Detect which cell encompasses the target text, then output its [x, y] center coordinate. 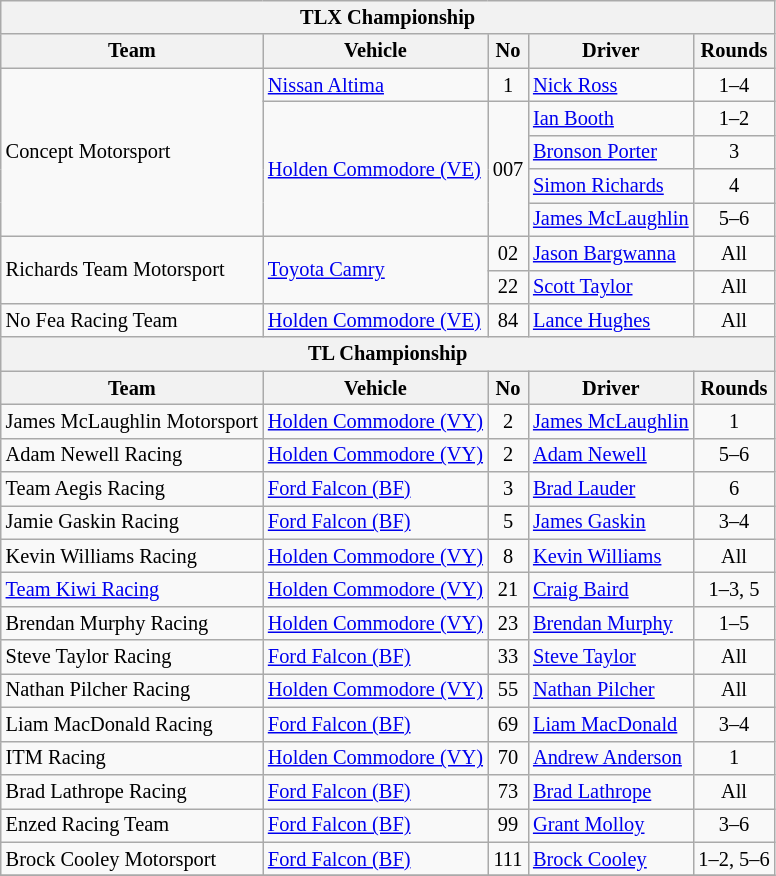
Lance Hughes [610, 320]
James McLaughlin Motorsport [132, 421]
70 [508, 758]
Nathan Pilcher Racing [132, 690]
22 [508, 287]
Nick Ross [610, 85]
99 [508, 825]
Liam MacDonald Racing [132, 724]
73 [508, 791]
TL Championship [388, 354]
111 [508, 859]
Adam Newell [610, 455]
Richards Team Motorsport [132, 270]
1–4 [734, 85]
Nissan Altima [376, 85]
Brad Lathrope [610, 791]
Steve Taylor Racing [132, 657]
1–2, 5–6 [734, 859]
Brad Lathrope Racing [132, 791]
Ian Booth [610, 118]
Adam Newell Racing [132, 455]
3–6 [734, 825]
007 [508, 168]
Scott Taylor [610, 287]
Kevin Williams [610, 556]
Liam MacDonald [610, 724]
5 [508, 522]
Simon Richards [610, 186]
1–2 [734, 118]
02 [508, 253]
8 [508, 556]
Toyota Camry [376, 270]
69 [508, 724]
Andrew Anderson [610, 758]
Jason Bargwanna [610, 253]
Team Aegis Racing [132, 489]
Brendan Murphy Racing [132, 623]
6 [734, 489]
James Gaskin [610, 522]
Grant Molloy [610, 825]
1–5 [734, 623]
Team Kiwi Racing [132, 589]
TLX Championship [388, 17]
1–3, 5 [734, 589]
33 [508, 657]
Craig Baird [610, 589]
Steve Taylor [610, 657]
Brad Lauder [610, 489]
Brock Cooley [610, 859]
Brock Cooley Motorsport [132, 859]
ITM Racing [132, 758]
No Fea Racing Team [132, 320]
55 [508, 690]
Concept Motorsport [132, 152]
Enzed Racing Team [132, 825]
84 [508, 320]
21 [508, 589]
Kevin Williams Racing [132, 556]
Bronson Porter [610, 152]
23 [508, 623]
Nathan Pilcher [610, 690]
4 [734, 186]
Brendan Murphy [610, 623]
Jamie Gaskin Racing [132, 522]
